Scan for the cell matching the given text and deliver its [x, y] coordinate at center. 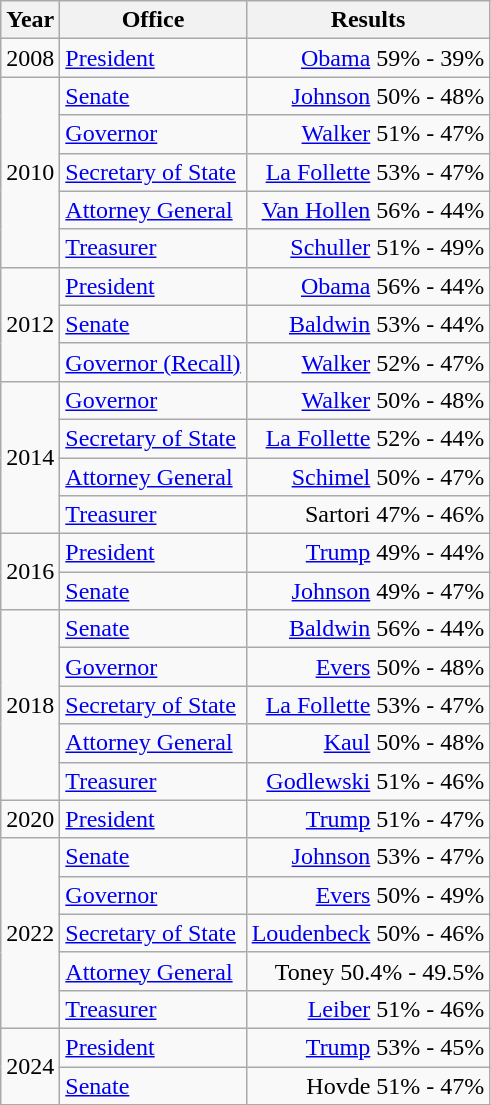
Hovde 51% - 47% [368, 1085]
Results [368, 20]
2022 [30, 933]
Baldwin 56% - 44% [368, 629]
Trump 51% - 47% [368, 819]
Johnson 53% - 47% [368, 857]
Toney 50.4% - 49.5% [368, 971]
2014 [30, 457]
Year [30, 20]
Kaul 50% - 48% [368, 743]
Leiber 51% - 46% [368, 1009]
Obama 56% - 44% [368, 286]
Walker 52% - 47% [368, 362]
La Follette 52% - 44% [368, 438]
Walker 51% - 47% [368, 134]
2008 [30, 58]
Evers 50% - 49% [368, 895]
Sartori 47% - 46% [368, 515]
Office [153, 20]
2016 [30, 572]
Van Hollen 56% - 44% [368, 210]
Trump 53% - 45% [368, 1047]
2012 [30, 324]
2010 [30, 172]
Evers 50% - 48% [368, 667]
Johnson 50% - 48% [368, 96]
Loudenbeck 50% - 46% [368, 933]
Schuller 51% - 49% [368, 248]
Walker 50% - 48% [368, 400]
Trump 49% - 44% [368, 553]
Schimel 50% - 47% [368, 477]
2018 [30, 705]
Governor (Recall) [153, 362]
2020 [30, 819]
2024 [30, 1066]
Godlewski 51% - 46% [368, 781]
Obama 59% - 39% [368, 58]
Johnson 49% - 47% [368, 591]
Baldwin 53% - 44% [368, 324]
